Provide the [X, Y] coordinate of the cell's center where the given text is located.  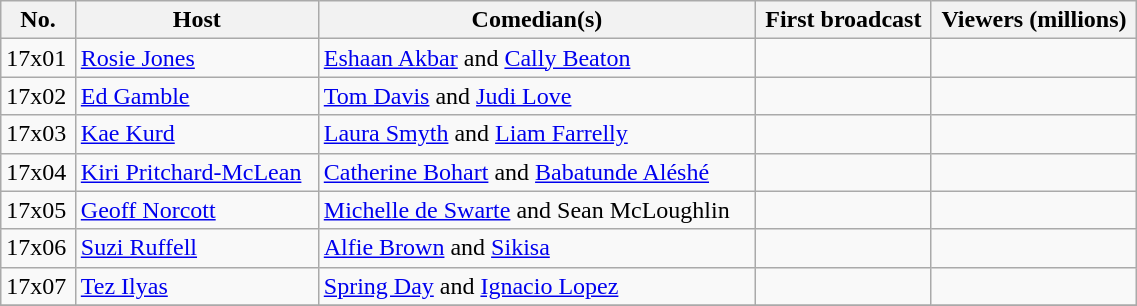
Kae Kurd [196, 134]
Tez Ilyas [196, 286]
Suzi Ruffell [196, 248]
17x02 [38, 96]
17x04 [38, 172]
Spring Day and Ignacio Lopez [536, 286]
17x03 [38, 134]
First broadcast [844, 20]
Michelle de Swarte and Sean McLoughlin [536, 210]
Laura Smyth and Liam Farrelly [536, 134]
No. [38, 20]
Catherine Bohart and Babatunde Aléshé [536, 172]
Eshaan Akbar and Cally Beaton [536, 58]
Alfie Brown and Sikisa [536, 248]
Ed Gamble [196, 96]
Host [196, 20]
17x05 [38, 210]
17x06 [38, 248]
Viewers (millions) [1034, 20]
Rosie Jones [196, 58]
Comedian(s) [536, 20]
17x01 [38, 58]
Geoff Norcott [196, 210]
Tom Davis and Judi Love [536, 96]
17x07 [38, 286]
Kiri Pritchard-McLean [196, 172]
